Extract the [x, y] coordinate from the center of the cell holding the provided text.  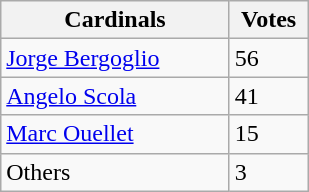
Angelo Scola [116, 96]
Votes [268, 20]
Others [116, 172]
41 [268, 96]
Jorge Bergoglio [116, 58]
Marc Ouellet [116, 134]
Cardinals [116, 20]
15 [268, 134]
3 [268, 172]
56 [268, 58]
